Locate the cell with the specified text and output its [X, Y] center coordinate. 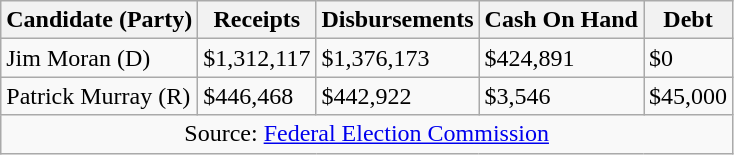
Cash On Hand [561, 20]
Patrick Murray (R) [100, 96]
Debt [688, 20]
$1,376,173 [398, 58]
$442,922 [398, 96]
Receipts [257, 20]
$1,312,117 [257, 58]
Disbursements [398, 20]
$424,891 [561, 58]
Source: Federal Election Commission [367, 134]
Candidate (Party) [100, 20]
Jim Moran (D) [100, 58]
$446,468 [257, 96]
$0 [688, 58]
$45,000 [688, 96]
$3,546 [561, 96]
